Output the [x, y] coordinate of the center of the cell containing the given text.  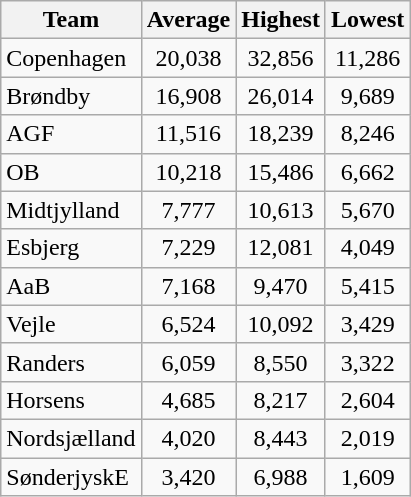
6,988 [281, 477]
Midtjylland [71, 210]
Average [188, 20]
6,059 [188, 362]
3,322 [367, 362]
5,415 [367, 286]
10,613 [281, 210]
7,168 [188, 286]
32,856 [281, 58]
Randers [71, 362]
1,609 [367, 477]
7,229 [188, 248]
4,020 [188, 438]
Horsens [71, 400]
5,670 [367, 210]
11,516 [188, 134]
AGF [71, 134]
9,689 [367, 96]
4,685 [188, 400]
12,081 [281, 248]
Esbjerg [71, 248]
4,049 [367, 248]
8,550 [281, 362]
SønderjyskE [71, 477]
26,014 [281, 96]
3,420 [188, 477]
16,908 [188, 96]
10,218 [188, 172]
2,604 [367, 400]
Brøndby [71, 96]
Highest [281, 20]
2,019 [367, 438]
11,286 [367, 58]
3,429 [367, 324]
6,662 [367, 172]
15,486 [281, 172]
Lowest [367, 20]
8,443 [281, 438]
Team [71, 20]
9,470 [281, 286]
20,038 [188, 58]
OB [71, 172]
Nordsjælland [71, 438]
18,239 [281, 134]
7,777 [188, 210]
10,092 [281, 324]
8,246 [367, 134]
Copenhagen [71, 58]
8,217 [281, 400]
AaB [71, 286]
Vejle [71, 324]
6,524 [188, 324]
